Determine the (X, Y) coordinate at the center of the cell enclosing the given text.  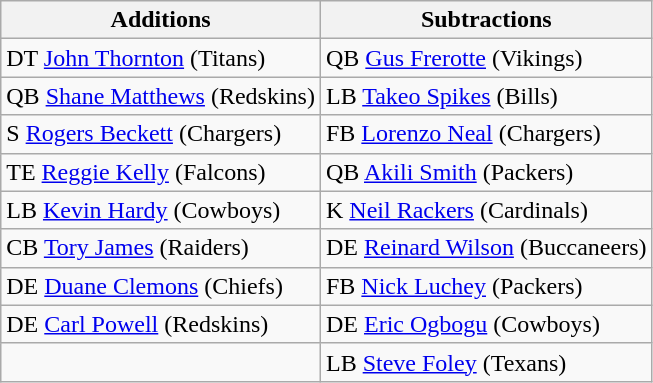
DE Carl Powell (Redskins) (161, 324)
QB Gus Frerotte (Vikings) (486, 58)
Subtractions (486, 20)
K Neil Rackers (Cardinals) (486, 210)
LB Kevin Hardy (Cowboys) (161, 210)
DE Eric Ogbogu (Cowboys) (486, 324)
DE Duane Clemons (Chiefs) (161, 286)
QB Akili Smith (Packers) (486, 172)
DT John Thornton (Titans) (161, 58)
Additions (161, 20)
LB Steve Foley (Texans) (486, 362)
TE Reggie Kelly (Falcons) (161, 172)
FB Lorenzo Neal (Chargers) (486, 134)
QB Shane Matthews (Redskins) (161, 96)
DE Reinard Wilson (Buccaneers) (486, 248)
LB Takeo Spikes (Bills) (486, 96)
CB Tory James (Raiders) (161, 248)
S Rogers Beckett (Chargers) (161, 134)
FB Nick Luchey (Packers) (486, 286)
